Extract the (x, y) coordinate from the center of the cell holding the provided text.  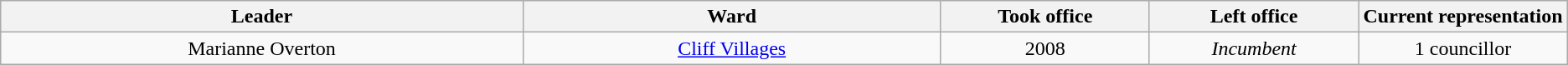
2008 (1045, 48)
Current representation (1462, 17)
1 councillor (1462, 48)
Cliff Villages (732, 48)
Ward (732, 17)
Marianne Overton (262, 48)
Left office (1253, 17)
Incumbent (1253, 48)
Leader (262, 17)
Took office (1045, 17)
